Determine the (x, y) coordinate at the center of the cell enclosing the given text.  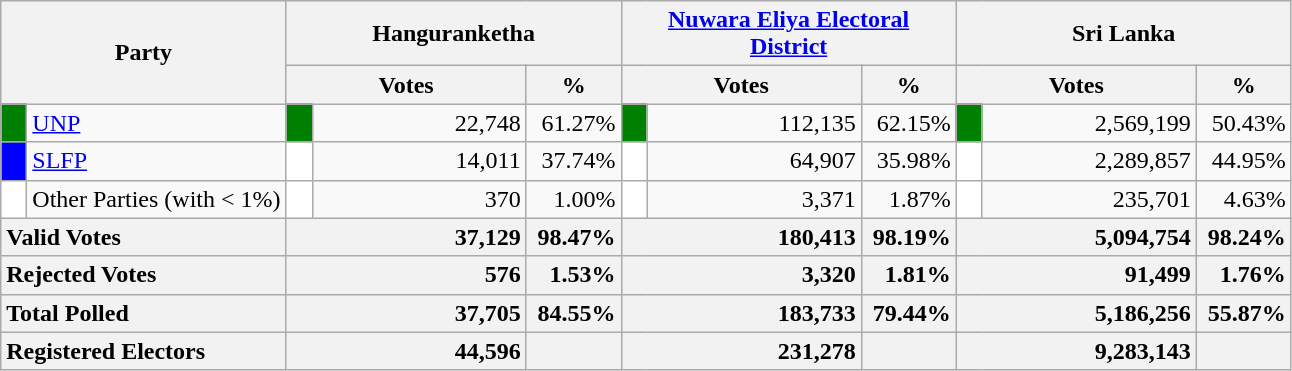
9,283,143 (1076, 351)
UNP (156, 123)
62.15% (908, 123)
55.87% (1244, 313)
98.19% (908, 237)
79.44% (908, 313)
98.47% (574, 237)
35.98% (908, 161)
1.53% (574, 275)
98.24% (1244, 237)
Valid Votes (144, 237)
1.00% (574, 199)
1.87% (908, 199)
3,371 (754, 199)
235,701 (1089, 199)
Rejected Votes (144, 275)
50.43% (1244, 123)
44,596 (406, 351)
370 (419, 199)
Registered Electors (144, 351)
3,320 (741, 275)
SLFP (156, 161)
Sri Lanka (1124, 34)
5,094,754 (1076, 237)
14,011 (419, 161)
Other Parties (with < 1%) (156, 199)
Nuwara Eliya Electoral District (788, 34)
180,413 (741, 237)
2,569,199 (1089, 123)
44.95% (1244, 161)
84.55% (574, 313)
Hanguranketha (454, 34)
37,129 (406, 237)
5,186,256 (1076, 313)
231,278 (741, 351)
91,499 (1076, 275)
37.74% (574, 161)
2,289,857 (1089, 161)
576 (406, 275)
Party (144, 52)
4.63% (1244, 199)
Total Polled (144, 313)
1.81% (908, 275)
22,748 (419, 123)
61.27% (574, 123)
64,907 (754, 161)
1.76% (1244, 275)
112,135 (754, 123)
37,705 (406, 313)
183,733 (741, 313)
